Return [X, Y] of the center of cell containing provided text 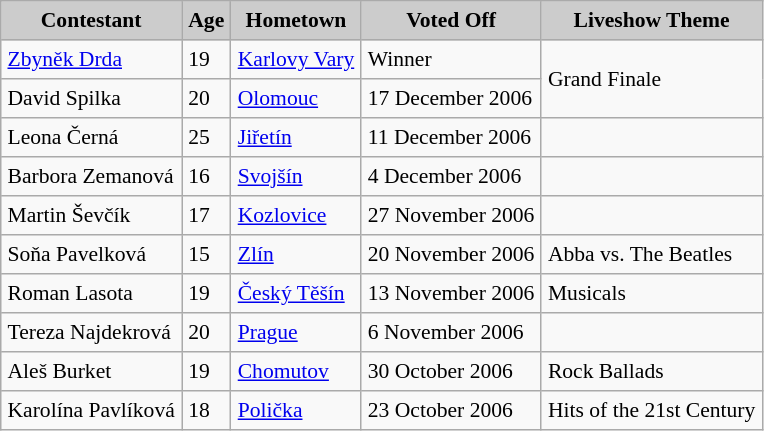
Český Těšín [296, 294]
Roman Lasota [92, 294]
27 November 2006 [451, 216]
Hometown [296, 20]
Svojšín [296, 176]
Soňa Pavelková [92, 254]
Kozlovice [296, 216]
Tereza Najdekrová [92, 332]
Zbyněk Drda [92, 60]
Musicals [652, 294]
6 November 2006 [451, 332]
Zlín [296, 254]
Martin Ševčík [92, 216]
11 December 2006 [451, 138]
Liveshow Theme [652, 20]
Leona Černá [92, 138]
Chomutov [296, 372]
Barbora Zemanová [92, 176]
Karlovy Vary [296, 60]
25 [206, 138]
Olomouc [296, 98]
16 [206, 176]
Jiřetín [296, 138]
30 October 2006 [451, 372]
Age [206, 20]
Abba vs. The Beatles [652, 254]
4 December 2006 [451, 176]
Voted Off [451, 20]
Rock Ballads [652, 372]
Karolína Pavlíková [92, 410]
17 December 2006 [451, 98]
David Spilka [92, 98]
23 October 2006 [451, 410]
Hits of the 21st Century [652, 410]
Polička [296, 410]
Contestant [92, 20]
Grand Finale [652, 79]
Prague [296, 332]
17 [206, 216]
Winner [451, 60]
20 November 2006 [451, 254]
Aleš Burket [92, 372]
13 November 2006 [451, 294]
15 [206, 254]
18 [206, 410]
